Detect which cell encompasses the target text, then output its (x, y) center coordinate. 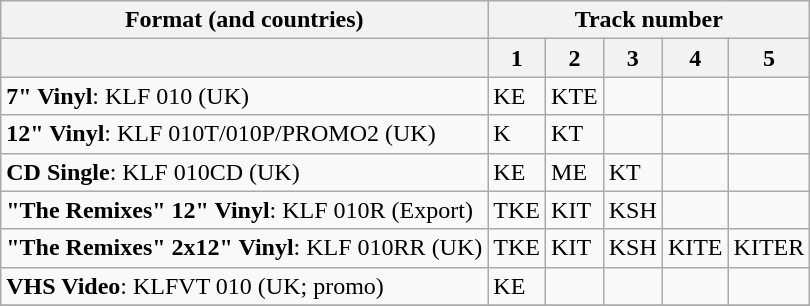
"The Remixes" 12" Vinyl: KLF 010R (Export) (244, 210)
KITER (769, 248)
2 (575, 58)
7" Vinyl: KLF 010 (UK) (244, 96)
Track number (649, 20)
KITE (695, 248)
CD Single: KLF 010CD (UK) (244, 172)
VHS Video: KLFVT 010 (UK; promo) (244, 286)
3 (632, 58)
Format (and countries) (244, 20)
KTE (575, 96)
12" Vinyl: KLF 010T/010P/PROMO2 (UK) (244, 134)
5 (769, 58)
1 (517, 58)
ME (575, 172)
4 (695, 58)
K (517, 134)
"The Remixes" 2x12" Vinyl: KLF 010RR (UK) (244, 248)
